Determine the [X, Y] coordinate at the center of the cell enclosing the given text.  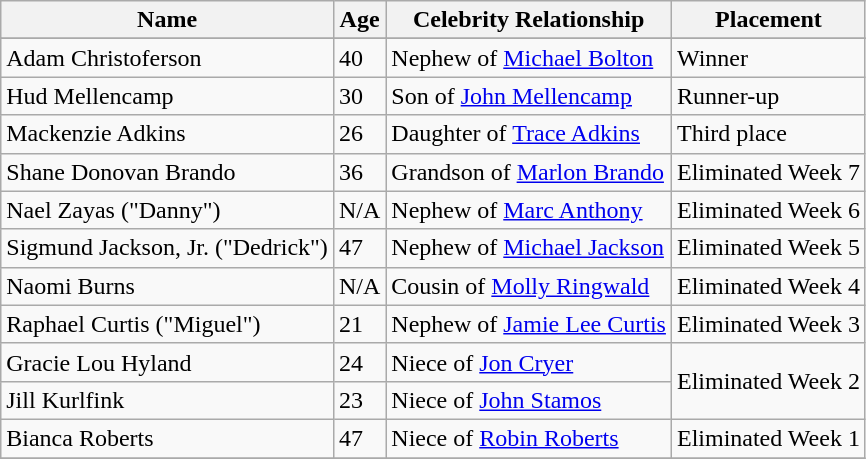
30 [359, 96]
Eliminated Week 3 [768, 324]
Nephew of Marc Anthony [529, 210]
Eliminated Week 1 [768, 438]
Cousin of Molly Ringwald [529, 286]
Mackenzie Adkins [168, 134]
Adam Christoferson [168, 58]
Niece of John Stamos [529, 400]
Third place [768, 134]
Niece of Robin Roberts [529, 438]
Niece of Jon Cryer [529, 362]
40 [359, 58]
Gracie Lou Hyland [168, 362]
24 [359, 362]
Bianca Roberts [168, 438]
23 [359, 400]
Winner [768, 58]
Eliminated Week 6 [768, 210]
Runner-up [768, 96]
Jill Kurlfink [168, 400]
Nephew of Jamie Lee Curtis [529, 324]
Son of John Mellencamp [529, 96]
Raphael Curtis ("Miguel") [168, 324]
36 [359, 172]
Daughter of Trace Adkins [529, 134]
Celebrity Relationship [529, 20]
Shane Donovan Brando [168, 172]
Sigmund Jackson, Jr. ("Dedrick") [168, 248]
26 [359, 134]
Name [168, 20]
Placement [768, 20]
Eliminated Week 5 [768, 248]
21 [359, 324]
Naomi Burns [168, 286]
Eliminated Week 4 [768, 286]
Eliminated Week 7 [768, 172]
Age [359, 20]
Hud Mellencamp [168, 96]
Nephew of Michael Jackson [529, 248]
Grandson of Marlon Brando [529, 172]
Eliminated Week 2 [768, 381]
Nael Zayas ("Danny") [168, 210]
Nephew of Michael Bolton [529, 58]
